Locate the cell with the specified text and output its [x, y] center coordinate. 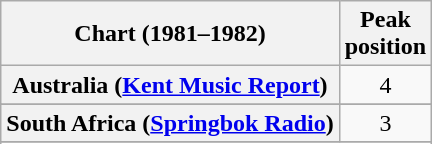
Australia (Kent Music Report) [170, 85]
Chart (1981–1982) [170, 34]
South Africa (Springbok Radio) [170, 123]
3 [385, 123]
4 [385, 85]
Peakposition [385, 34]
